Provide the [x, y] coordinate of the cell's center where the given text is located.  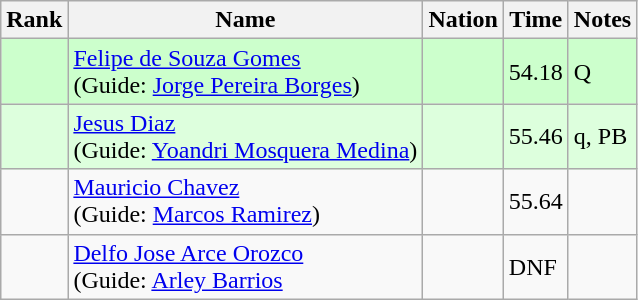
Felipe de Souza Gomes(Guide: Jorge Pereira Borges) [246, 72]
Delfo Jose Arce Orozco(Guide: Arley Barrios [246, 266]
Nation [463, 20]
Notes [602, 20]
Name [246, 20]
Mauricio Chavez(Guide: Marcos Ramirez) [246, 202]
Time [536, 20]
Q [602, 72]
55.46 [536, 136]
55.64 [536, 202]
q, PB [602, 136]
Jesus Diaz(Guide: Yoandri Mosquera Medina) [246, 136]
Rank [34, 20]
54.18 [536, 72]
DNF [536, 266]
